For the text-containing cell, return its midpoint in (X, Y) coordinate format. 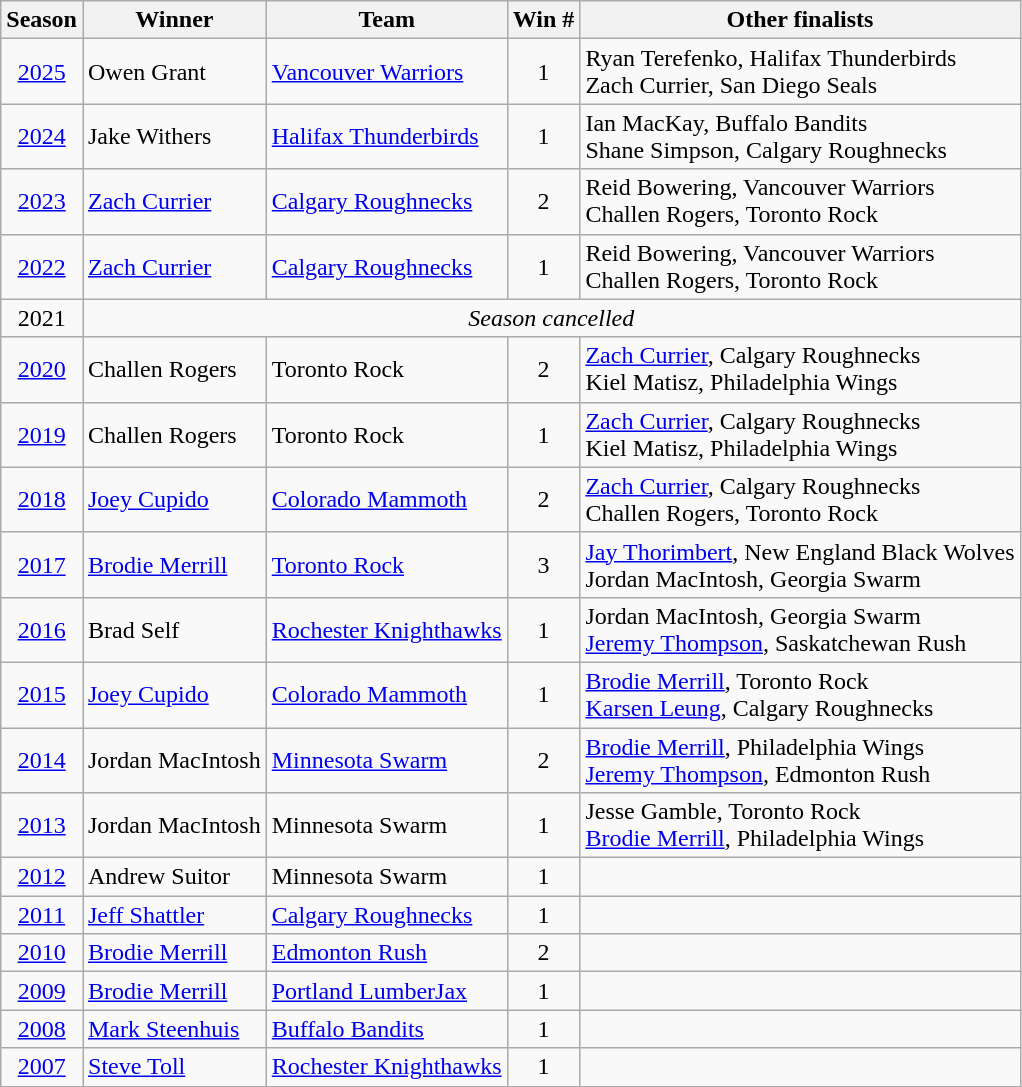
2019 (42, 434)
Brad Self (174, 630)
Jeff Shattler (174, 915)
2008 (42, 1029)
Win # (544, 20)
Jake Withers (174, 136)
Season (42, 20)
2010 (42, 953)
Brodie Merrill, Philadelphia WingsJeremy Thompson, Edmonton Rush (800, 760)
Halifax Thunderbirds (386, 136)
Season cancelled (551, 318)
3 (544, 564)
2022 (42, 266)
Other finalists (800, 20)
2017 (42, 564)
2013 (42, 826)
2025 (42, 72)
2020 (42, 370)
Team (386, 20)
Winner (174, 20)
Jesse Gamble, Toronto RockBrodie Merrill, Philadelphia Wings (800, 826)
2023 (42, 202)
2018 (42, 500)
Vancouver Warriors (386, 72)
Portland LumberJax (386, 991)
Mark Steenhuis (174, 1029)
Andrew Suitor (174, 877)
Brodie Merrill, Toronto RockKarsen Leung, Calgary Roughnecks (800, 694)
Edmonton Rush (386, 953)
2012 (42, 877)
2015 (42, 694)
2007 (42, 1067)
2024 (42, 136)
2011 (42, 915)
Ian MacKay, Buffalo BanditsShane Simpson, Calgary Roughnecks (800, 136)
Ryan Terefenko, Halifax ThunderbirdsZach Currier, San Diego Seals (800, 72)
2021 (42, 318)
Jay Thorimbert, New England Black WolvesJordan MacIntosh, Georgia Swarm (800, 564)
2009 (42, 991)
Owen Grant (174, 72)
2014 (42, 760)
Zach Currier, Calgary RoughnecksChallen Rogers, Toronto Rock (800, 500)
2016 (42, 630)
Buffalo Bandits (386, 1029)
Steve Toll (174, 1067)
Jordan MacIntosh, Georgia SwarmJeremy Thompson, Saskatchewan Rush (800, 630)
